Identify which cell holds the provided text, then report its (x, y) central coordinate. 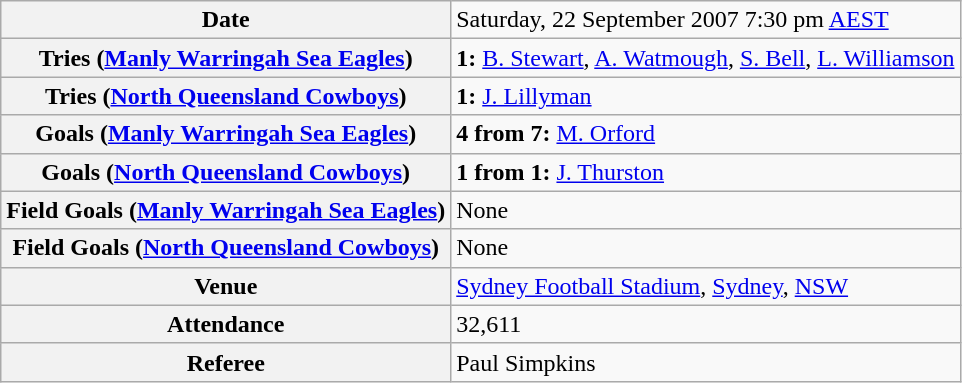
Tries (Manly Warringah Sea Eagles) (226, 58)
Goals (Manly Warringah Sea Eagles) (226, 134)
1: J. Lillyman (706, 96)
Sydney Football Stadium, Sydney, NSW (706, 286)
1: B. Stewart, A. Watmough, S. Bell, L. Williamson (706, 58)
Referee (226, 362)
Field Goals (Manly Warringah Sea Eagles) (226, 210)
Date (226, 20)
Tries (North Queensland Cowboys) (226, 96)
Paul Simpkins (706, 362)
32,611 (706, 324)
Field Goals (North Queensland Cowboys) (226, 248)
Goals (North Queensland Cowboys) (226, 172)
Venue (226, 286)
Attendance (226, 324)
1 from 1: J. Thurston (706, 172)
4 from 7: M. Orford (706, 134)
Saturday, 22 September 2007 7:30 pm AEST (706, 20)
